Extract the [X, Y] coordinate from the center of the cell holding the provided text.  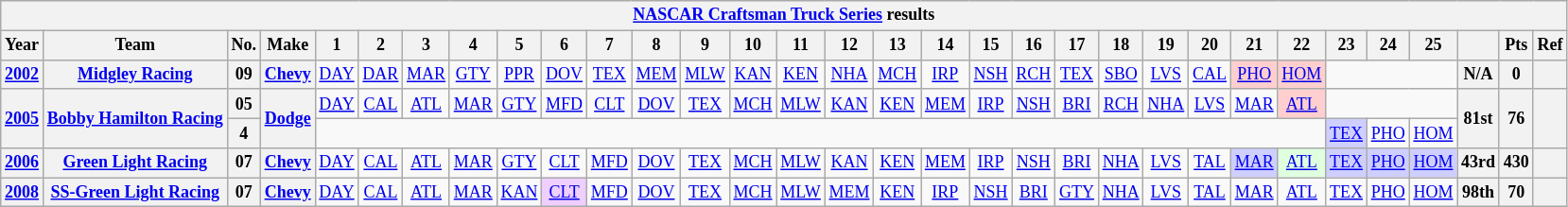
2008 [23, 193]
DAR [380, 74]
Team [134, 45]
14 [946, 45]
24 [1388, 45]
SBO [1121, 74]
430 [1516, 163]
20 [1211, 45]
5 [519, 45]
23 [1347, 45]
2005 [23, 118]
No. [244, 45]
Bobby Hamilton Racing [134, 118]
Green Light Racing [134, 163]
0 [1516, 74]
19 [1166, 45]
Pts [1516, 45]
98th [1479, 193]
15 [991, 45]
SS-Green Light Racing [134, 193]
6 [565, 45]
25 [1434, 45]
Ref [1550, 45]
21 [1254, 45]
70 [1516, 193]
N/A [1479, 74]
Dodge [287, 118]
NASCAR Craftsman Truck Series results [784, 15]
9 [706, 45]
17 [1077, 45]
3 [427, 45]
2002 [23, 74]
10 [753, 45]
7 [609, 45]
12 [849, 45]
Year [23, 45]
16 [1034, 45]
11 [800, 45]
Midgley Racing [134, 74]
Make [287, 45]
22 [1301, 45]
76 [1516, 118]
1 [337, 45]
13 [897, 45]
09 [244, 74]
2006 [23, 163]
81st [1479, 118]
05 [244, 104]
2 [380, 45]
18 [1121, 45]
8 [656, 45]
43rd [1479, 163]
PPR [519, 74]
